Identify which cell holds the provided text, then report its [x, y] central coordinate. 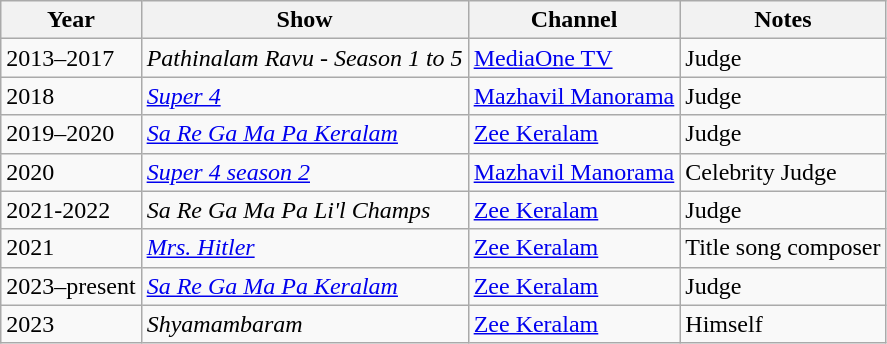
Show [304, 20]
2023 [71, 324]
2021-2022 [71, 210]
Channel [574, 20]
Year [71, 20]
Himself [783, 324]
Sa Re Ga Ma Pa Li'l Champs [304, 210]
2019–2020 [71, 134]
2018 [71, 96]
2020 [71, 172]
Mrs. Hitler [304, 248]
Title song composer [783, 248]
2021 [71, 248]
Pathinalam Ravu - Season 1 to 5 [304, 58]
Shyamambaram [304, 324]
MediaOne TV [574, 58]
Notes [783, 20]
Super 4 [304, 96]
Celebrity Judge [783, 172]
2013–2017 [71, 58]
2023–present [71, 286]
Super 4 season 2 [304, 172]
